Identify which cell holds the provided text, then report its [X, Y] central coordinate. 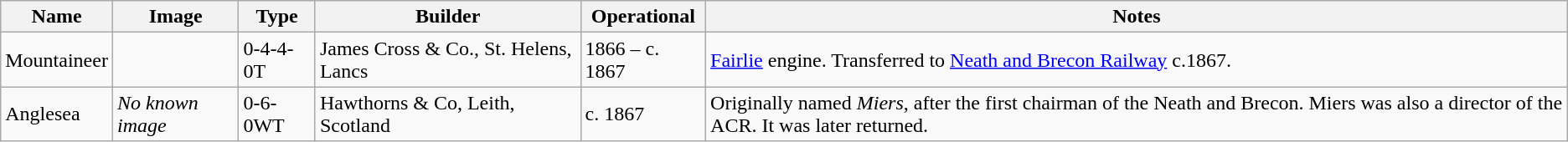
0-4-4-0T [277, 60]
Name [57, 17]
Mountaineer [57, 60]
No known image [175, 114]
Notes [1137, 17]
c. 1867 [643, 114]
Fairlie engine. Transferred to Neath and Brecon Railway c.1867. [1137, 60]
James Cross & Co., St. Helens, Lancs [447, 60]
Type [277, 17]
Hawthorns & Co, Leith, Scotland [447, 114]
Builder [447, 17]
0-6-0WT [277, 114]
Operational [643, 17]
Originally named Miers, after the first chairman of the Neath and Brecon. Miers was also a director of the ACR. It was later returned. [1137, 114]
1866 – c. 1867 [643, 60]
Image [175, 17]
Anglesea [57, 114]
